For the text-containing cell, return its midpoint in (X, Y) coordinate format. 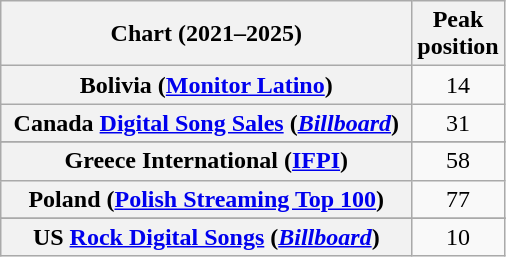
Bolivia (Monitor Latino) (206, 85)
77 (458, 199)
58 (458, 161)
US Rock Digital Songs (Billboard) (206, 237)
Greece International (IFPI) (206, 161)
14 (458, 85)
Peakposition (458, 34)
10 (458, 237)
Poland (Polish Streaming Top 100) (206, 199)
Canada Digital Song Sales (Billboard) (206, 123)
Chart (2021–2025) (206, 34)
31 (458, 123)
